Return the (x, y) coordinate for the center point of the cell that contains the specified text.  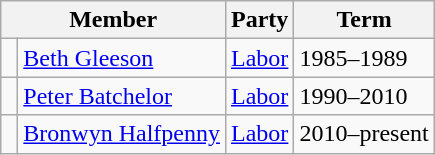
Beth Gleeson (122, 58)
1985–1989 (364, 58)
Bronwyn Halfpenny (122, 134)
2010–present (364, 134)
Party (260, 20)
1990–2010 (364, 96)
Term (364, 20)
Member (114, 20)
Peter Batchelor (122, 96)
